Extract the [X, Y] coordinate from the center of the cell holding the provided text.  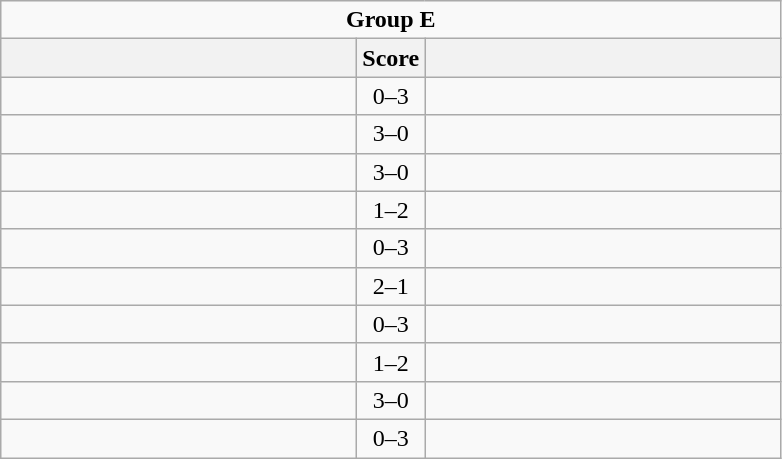
2–1 [391, 286]
Score [391, 58]
Group E [391, 20]
